Return (x, y) of the center of cell containing provided text 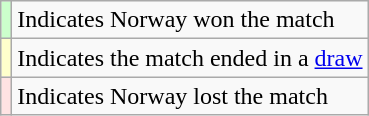
Indicates the match ended in a draw (190, 58)
Indicates Norway lost the match (190, 96)
Indicates Norway won the match (190, 20)
